Locate the cell with the specified text and output its [x, y] center coordinate. 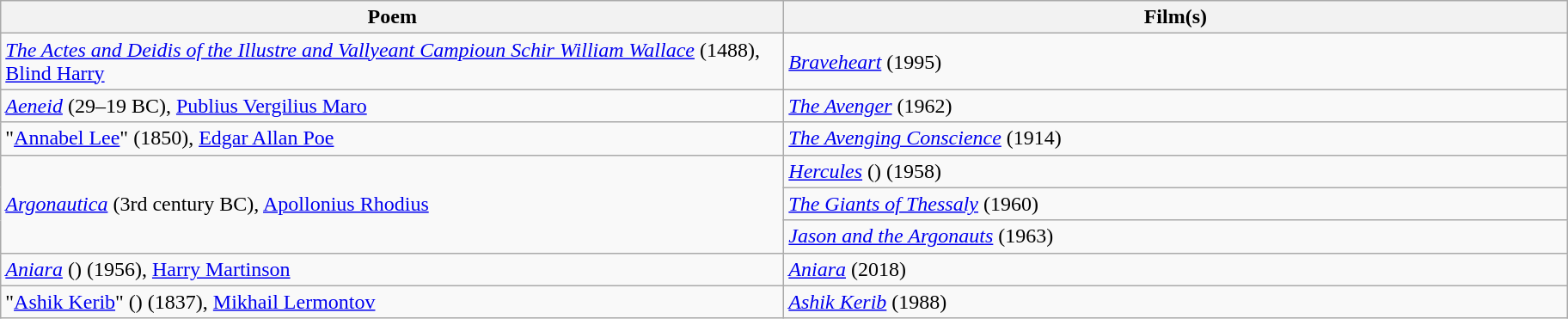
Jason and the Argonauts (1963) [1176, 236]
Argonautica (3rd century BC), Apollonius Rhodius [392, 204]
The Avenger (1962) [1176, 106]
Film(s) [1176, 17]
Aniara (2018) [1176, 269]
Braveheart (1995) [1176, 62]
Aniara () (1956), Harry Martinson [392, 269]
"Annabel Lee" (1850), Edgar Allan Poe [392, 138]
Hercules () (1958) [1176, 171]
Ashik Kerib (1988) [1176, 302]
Poem [392, 17]
The Actes and Deidis of the Illustre and Vallyeant Campioun Schir William Wallace (1488), Blind Harry [392, 62]
"Ashik Kerib" () (1837), Mikhail Lermontov [392, 302]
Aeneid (29–19 BC), Publius Vergilius Maro [392, 106]
The Avenging Conscience (1914) [1176, 138]
The Giants of Thessaly (1960) [1176, 204]
